Determine the (X, Y) coordinate at the center of the cell enclosing the given text.  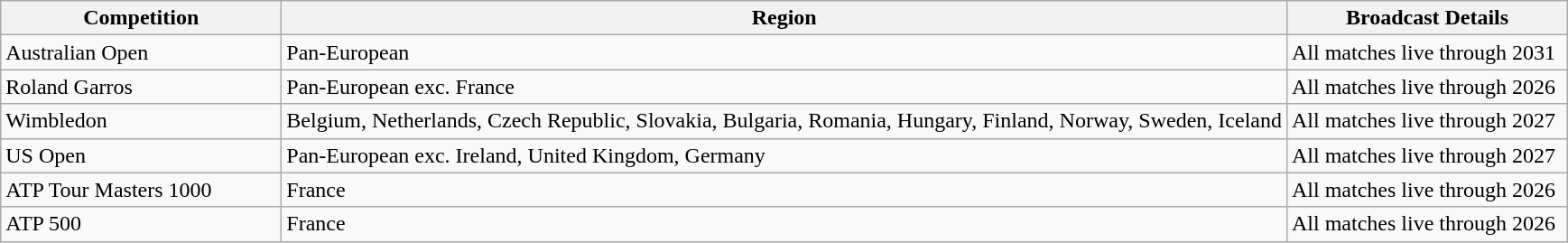
ATP 500 (141, 224)
Broadcast Details (1426, 18)
Roland Garros (141, 87)
Pan-European (784, 52)
Belgium, Netherlands, Czech Republic, Slovakia, Bulgaria, Romania, Hungary, Finland, Norway, Sweden, Iceland (784, 121)
Competition (141, 18)
Region (784, 18)
Pan-European exc. Ireland, United Kingdom, Germany (784, 155)
US Open (141, 155)
Wimbledon (141, 121)
ATP Tour Masters 1000 (141, 190)
Pan-European exc. France (784, 87)
Australian Open (141, 52)
All matches live through 2031 (1426, 52)
